Provide the [x, y] coordinate of the cell's center where the given text is located.  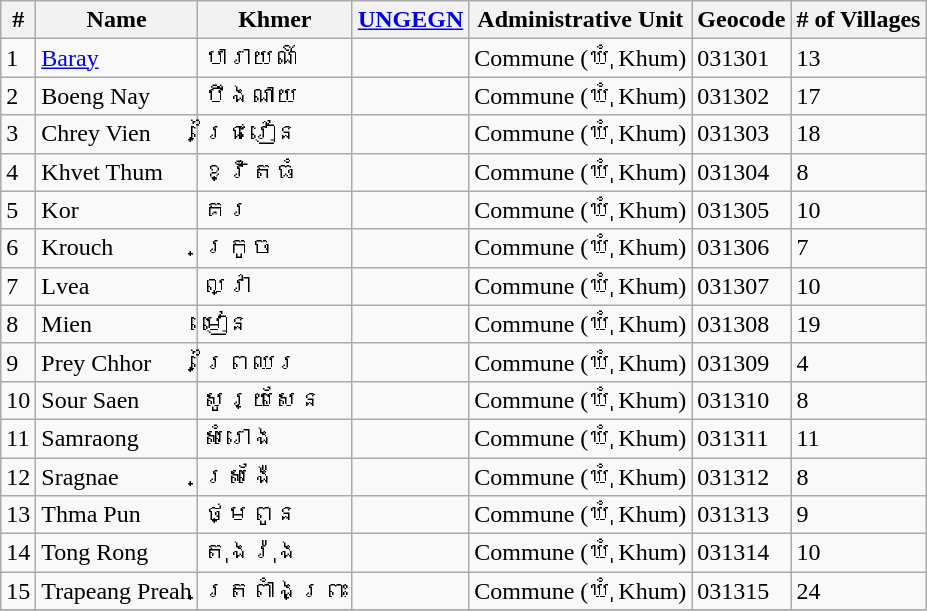
ស្រង៉ែ [274, 477]
បារាយណ៍ [274, 58]
សូរ្យសែន [274, 400]
Khvet Thum [116, 172]
031314 [742, 553]
5 [18, 210]
តុងរ៉ុង [274, 553]
Geocode [742, 20]
031309 [742, 362]
031303 [742, 134]
Administrative Unit [580, 20]
Thma Pun [116, 515]
Kor [116, 210]
Mien [116, 324]
គរ [274, 210]
ជ្រៃវៀន [274, 134]
18 [858, 134]
031310 [742, 400]
031305 [742, 210]
Krouch [116, 248]
14 [18, 553]
031308 [742, 324]
Name [116, 20]
មៀន [274, 324]
031315 [742, 591]
17 [858, 96]
ក្រូច [274, 248]
Chrey Vien [116, 134]
Boeng Nay [116, 96]
031313 [742, 515]
Prey Chhor [116, 362]
031307 [742, 286]
# of Villages [858, 20]
Samraong [116, 438]
ថ្មពូន [274, 515]
031301 [742, 58]
031302 [742, 96]
031311 [742, 438]
24 [858, 591]
Sragnae [116, 477]
UNGEGN [410, 20]
Khmer [274, 20]
1 [18, 58]
Tong Rong [116, 553]
15 [18, 591]
ព្រៃឈរ [274, 362]
12 [18, 477]
# [18, 20]
2 [18, 96]
6 [18, 248]
ល្វា [274, 286]
សំរោង [274, 438]
បឹងណាយ [274, 96]
ត្រពាំងព្រះ [274, 591]
031306 [742, 248]
Lvea [116, 286]
031312 [742, 477]
Trapeang Preah [116, 591]
ខ្វិតធំ [274, 172]
Sour Saen [116, 400]
031304 [742, 172]
Baray [116, 58]
19 [858, 324]
3 [18, 134]
